Determine the (X, Y) coordinate at the center of the cell enclosing the given text.  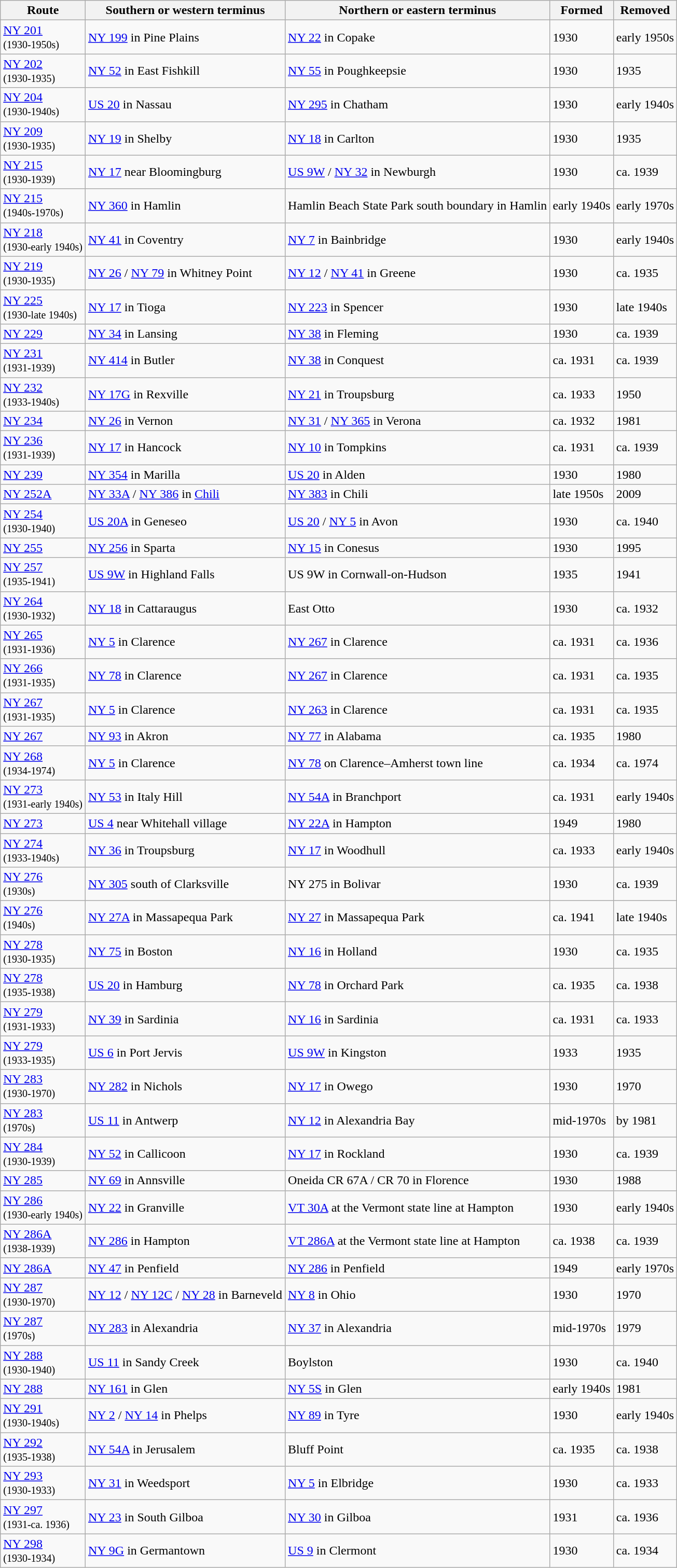
NY 31 in Weedsport (186, 1483)
NY 78 in Orchard Park (418, 986)
NY 229 (43, 334)
NY 215(1940s-1970s) (43, 205)
2009 (645, 494)
NY 414 in Butler (186, 360)
NY 77 in Alabama (418, 736)
NY 161 in Glen (186, 1389)
NY 22 in Granville (186, 1208)
US 20 in Nassau (186, 105)
Northern or eastern terminus (418, 10)
NY 286A(1938-1939) (43, 1241)
NY 34 in Lansing (186, 334)
NY 5 in Elbridge (418, 1483)
NY 52 in Callicoon (186, 1154)
NY 223 in Spencer (418, 307)
NY 256 in Sparta (186, 548)
ca. 1974 (645, 762)
NY 305 south of Clarksville (186, 884)
NY 254(1930-1940) (43, 521)
US 20 in Alden (418, 475)
NY 264(1930-1932) (43, 608)
early 1950s (645, 37)
1995 (645, 548)
NY 236(1931-1939) (43, 448)
NY 209(1930-1935) (43, 138)
NY 22 in Copake (418, 37)
Southern or western terminus (186, 10)
NY 22A in Hampton (418, 823)
NY 202(1930-1935) (43, 71)
NY 52 in East Fishkill (186, 71)
NY 288 (43, 1389)
Hamlin Beach State Park south boundary in Hamlin (418, 205)
NY 268(1934-1974) (43, 762)
NY 17 in Hancock (186, 448)
NY 293(1930-1933) (43, 1483)
NY 286 in Penfield (418, 1268)
NY 276(1940s) (43, 918)
East Otto (418, 608)
NY 21 in Troupsburg (418, 394)
NY 286(1930-early 1940s) (43, 1208)
NY 26 in Vernon (186, 421)
1941 (645, 575)
NY 231(1931-1939) (43, 360)
NY 36 in Troupsburg (186, 850)
US 9W in Cornwall-on-Hudson (418, 575)
NY 279(1933-1935) (43, 1053)
NY 276(1930s) (43, 884)
US 9W / NY 32 in Newburgh (418, 172)
NY 295 in Chatham (418, 105)
NY 55 in Poughkeepsie (418, 71)
NY 279(1931-1933) (43, 1019)
NY 30 in Gilboa (418, 1517)
NY 298(1930-1934) (43, 1551)
NY 275 in Bolivar (418, 884)
NY 12 / NY 12C / NY 28 in Barneveld (186, 1295)
1933 (582, 1053)
NY 54A in Jerusalem (186, 1449)
NY 17 in Tioga (186, 307)
NY 38 in Fleming (418, 334)
NY 19 in Shelby (186, 138)
NY 17 in Owego (418, 1086)
NY 360 in Hamlin (186, 205)
NY 284(1930-1939) (43, 1154)
NY 199 in Pine Plains (186, 37)
NY 38 in Conquest (418, 360)
NY 16 in Sardinia (418, 1019)
NY 41 in Coventry (186, 240)
US 20 / NY 5 in Avon (418, 521)
NY 204(1930-1940s) (43, 105)
NY 225(1930-late 1940s) (43, 307)
US 11 in Antwerp (186, 1120)
Bluff Point (418, 1449)
Removed (645, 10)
NY 18 in Carlton (418, 138)
NY 287(1970s) (43, 1328)
NY 54A in Branchport (418, 797)
NY 278(1930-1935) (43, 951)
NY 266(1931-1935) (43, 675)
NY 16 in Holland (418, 951)
NY 93 in Akron (186, 736)
NY 5S in Glen (418, 1389)
NY 283 in Alexandria (186, 1328)
NY 31 / NY 365 in Verona (418, 421)
NY 27A in Massapequa Park (186, 918)
NY 8 in Ohio (418, 1295)
NY 53 in Italy Hill (186, 797)
NY 283(1970s) (43, 1120)
NY 10 in Tompkins (418, 448)
NY 26 / NY 79 in Whitney Point (186, 273)
US 20A in Geneseo (186, 521)
NY 286 in Hampton (186, 1241)
NY 17G in Rexville (186, 394)
NY 383 in Chili (418, 494)
NY 18 in Cattaraugus (186, 608)
NY 218(1930-early 1940s) (43, 240)
NY 239 (43, 475)
by 1981 (645, 1120)
VT 30A at the Vermont state line at Hampton (418, 1208)
NY 215(1930-1939) (43, 172)
Route (43, 10)
NY 33A / NY 386 in Chili (186, 494)
NY 292(1935-1938) (43, 1449)
NY 282 in Nichols (186, 1086)
NY 78 in Clarence (186, 675)
NY 263 in Clarence (418, 710)
NY 265(1931-1936) (43, 642)
Boylston (418, 1362)
late 1950s (582, 494)
US 9 in Clermont (418, 1551)
US 20 in Hamburg (186, 986)
NY 201(1930-1950s) (43, 37)
NY 12 in Alexandria Bay (418, 1120)
US 4 near Whitehall village (186, 823)
1979 (645, 1328)
NY 9G in Germantown (186, 1551)
NY 2 / NY 14 in Phelps (186, 1416)
NY 7 in Bainbridge (418, 240)
NY 17 in Rockland (418, 1154)
NY 219(1930-1935) (43, 273)
NY 267 (43, 736)
NY 234 (43, 421)
1988 (645, 1181)
NY 89 in Tyre (418, 1416)
NY 285 (43, 1181)
NY 354 in Marilla (186, 475)
NY 23 in South Gilboa (186, 1517)
ca. 1941 (582, 918)
US 9W in Kingston (418, 1053)
NY 17 near Bloomingburg (186, 172)
NY 39 in Sardinia (186, 1019)
NY 283(1930-1970) (43, 1086)
NY 12 / NY 41 in Greene (418, 273)
NY 75 in Boston (186, 951)
NY 47 in Penfield (186, 1268)
NY 37 in Alexandria (418, 1328)
NY 267(1931-1935) (43, 710)
1931 (582, 1517)
1950 (645, 394)
NY 291(1930-1940s) (43, 1416)
NY 286A (43, 1268)
US 9W in Highland Falls (186, 575)
Formed (582, 10)
VT 286A at the Vermont state line at Hampton (418, 1241)
NY 257(1935-1941) (43, 575)
NY 274(1933-1940s) (43, 850)
NY 15 in Conesus (418, 548)
NY 27 in Massapequa Park (418, 918)
NY 287(1930-1970) (43, 1295)
NY 69 in Annsville (186, 1181)
NY 17 in Woodhull (418, 850)
NY 78 on Clarence–Amherst town line (418, 762)
NY 252A (43, 494)
Oneida CR 67A / CR 70 in Florence (418, 1181)
NY 232(1933-1940s) (43, 394)
NY 255 (43, 548)
NY 288(1930-1940) (43, 1362)
NY 273 (43, 823)
US 6 in Port Jervis (186, 1053)
US 11 in Sandy Creek (186, 1362)
NY 273(1931-early 1940s) (43, 797)
NY 297(1931-ca. 1936) (43, 1517)
NY 278(1935-1938) (43, 986)
